Search for the cell housing the specified text and yield its (X, Y) center coordinate. 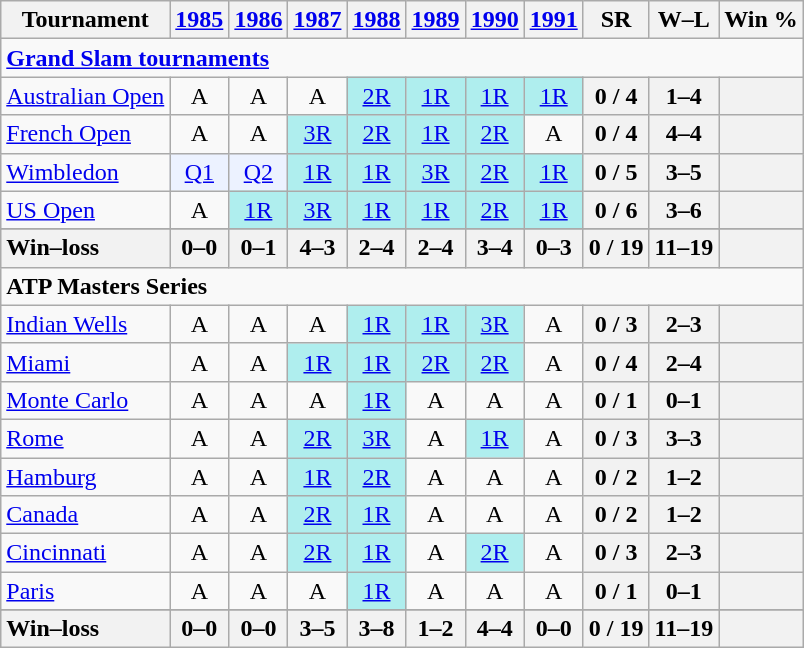
0 / 5 (616, 172)
0–3 (554, 248)
Cincinnati (86, 553)
Q1 (200, 172)
Q2 (258, 172)
0 / 6 (616, 210)
US Open (86, 210)
1986 (258, 20)
Paris (86, 591)
Win % (762, 20)
Rome (86, 438)
Australian Open (86, 96)
3–3 (684, 438)
French Open (86, 134)
Hamburg (86, 477)
1991 (554, 20)
Canada (86, 515)
1989 (436, 20)
1988 (376, 20)
Tournament (86, 20)
Indian Wells (86, 324)
3–6 (684, 210)
1987 (318, 20)
SR (616, 20)
Grand Slam tournaments (402, 58)
ATP Masters Series (402, 286)
Miami (86, 362)
Wimbledon (86, 172)
4–3 (318, 248)
Monte Carlo (86, 400)
3–8 (376, 629)
3–4 (494, 248)
1990 (494, 20)
W–L (684, 20)
1985 (200, 20)
1–4 (684, 96)
